Pinpoint the cell where the given text exists, returning its (X, Y) midpoint coordinate. 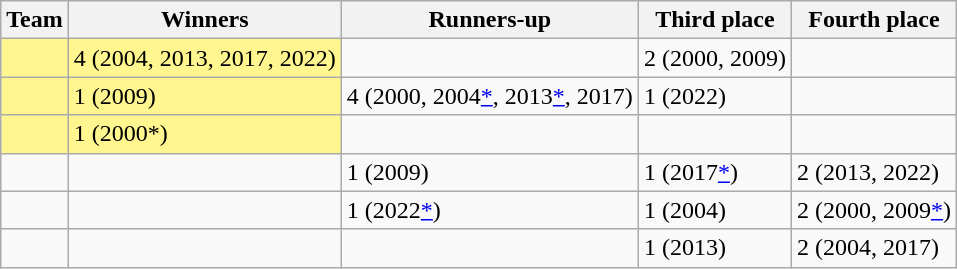
1 (2022*) (490, 210)
4 (2004, 2013, 2017, 2022) (204, 58)
Team (35, 20)
2 (2013, 2022) (874, 172)
2 (2004, 2017) (874, 248)
Third place (714, 20)
1 (2000*) (204, 134)
2 (2000, 2009) (714, 58)
Fourth place (874, 20)
1 (2013) (714, 248)
4 (2000, 2004*, 2013*, 2017) (490, 96)
1 (2004) (714, 210)
1 (2017*) (714, 172)
Runners-up (490, 20)
Winners (204, 20)
1 (2022) (714, 96)
2 (2000, 2009*) (874, 210)
